Identify which cell holds the provided text, then report its (X, Y) central coordinate. 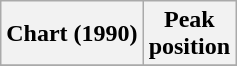
Chart (1990) (72, 34)
Peakposition (189, 34)
